Search for the cell housing the specified text and yield its (x, y) center coordinate. 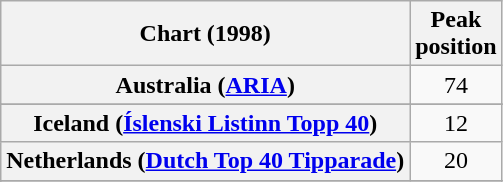
20 (456, 161)
Iceland (Íslenski Listinn Topp 40) (206, 123)
Peakposition (456, 34)
12 (456, 123)
Netherlands (Dutch Top 40 Tipparade) (206, 161)
Chart (1998) (206, 34)
Australia (ARIA) (206, 85)
74 (456, 85)
